Determine the (X, Y) coordinate at the center of the cell enclosing the given text.  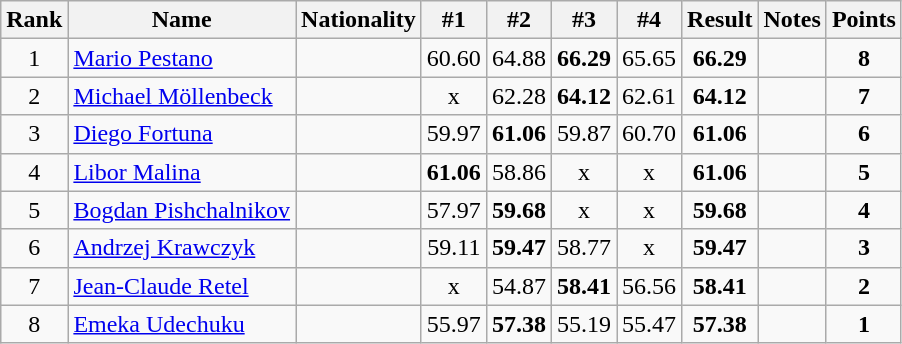
#1 (454, 20)
59.11 (454, 248)
55.47 (648, 324)
60.60 (454, 58)
Points (864, 20)
55.19 (584, 324)
58.77 (584, 248)
Notes (792, 20)
60.70 (648, 134)
#2 (518, 20)
Rank (34, 20)
Name (182, 20)
#4 (648, 20)
Emeka Udechuku (182, 324)
Michael Möllenbeck (182, 96)
Libor Malina (182, 172)
59.87 (584, 134)
64.88 (518, 58)
54.87 (518, 286)
62.28 (518, 96)
58.86 (518, 172)
Andrzej Krawczyk (182, 248)
56.56 (648, 286)
Mario Pestano (182, 58)
65.65 (648, 58)
#3 (584, 20)
Nationality (359, 20)
62.61 (648, 96)
59.97 (454, 134)
55.97 (454, 324)
Diego Fortuna (182, 134)
Result (720, 20)
57.97 (454, 210)
Jean-Claude Retel (182, 286)
Bogdan Pishchalnikov (182, 210)
